Capture the cell that displays the provided text and extract its [X, Y] central coordinate. 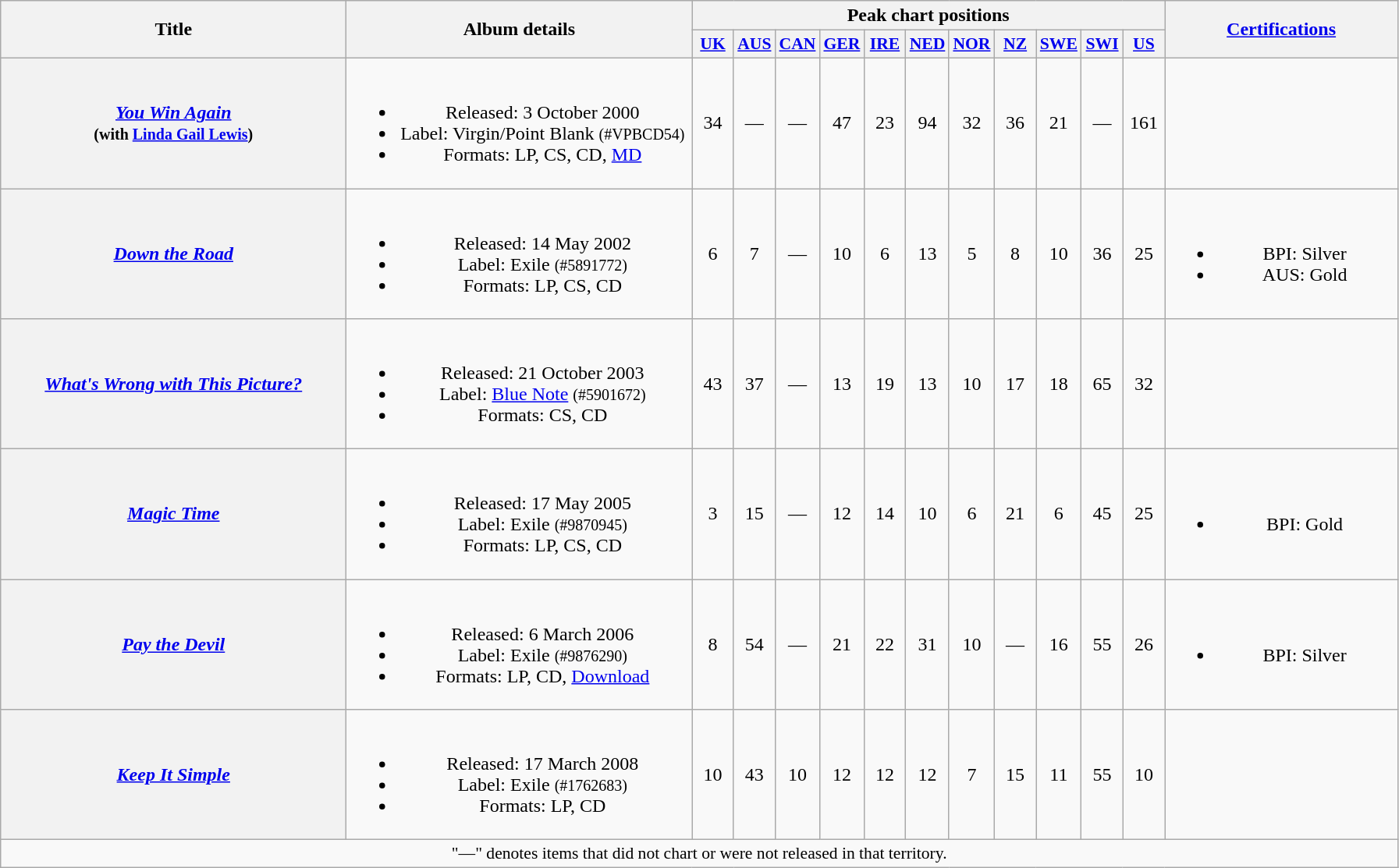
37 [754, 384]
IRE [885, 44]
Released: 3 October 2000Label: Virgin/Point Blank (#VPBCD54)Formats: LP, CS, CD, MD [520, 123]
NED [928, 44]
NZ [1014, 44]
161 [1144, 123]
BPI: Gold [1281, 515]
34 [713, 123]
SWI [1102, 44]
Released: 21 October 2003Label: Blue Note (#5901672)Formats: CS, CD [520, 384]
11 [1059, 775]
NOR [971, 44]
SWE [1059, 44]
Title [173, 30]
14 [885, 515]
31 [928, 644]
UK [713, 44]
65 [1102, 384]
Released: 14 May 2002Label: Exile (#5891772)Formats: LP, CS, CD [520, 254]
AUS [754, 44]
26 [1144, 644]
Peak chart positions [929, 16]
Down the Road [173, 254]
22 [885, 644]
19 [885, 384]
17 [1014, 384]
Keep It Simple [173, 775]
CAN [797, 44]
Released: 17 March 2008Label: Exile (#1762683)Formats: LP, CD [520, 775]
"—" denotes items that did not chart or were not released in that territory. [699, 854]
16 [1059, 644]
18 [1059, 384]
You Win Again(with Linda Gail Lewis) [173, 123]
54 [754, 644]
5 [971, 254]
What's Wrong with This Picture? [173, 384]
Pay the Devil [173, 644]
Released: 17 May 2005Label: Exile (#9870945)Formats: LP, CS, CD [520, 515]
45 [1102, 515]
US [1144, 44]
GER [841, 44]
23 [885, 123]
94 [928, 123]
Released: 6 March 2006Label: Exile (#9876290)Formats: LP, CD, Download [520, 644]
Magic Time [173, 515]
3 [713, 515]
47 [841, 123]
Album details [520, 30]
BPI: Silver [1281, 644]
BPI: SilverAUS: Gold [1281, 254]
Certifications [1281, 30]
